Determine the (x, y) coordinate at the center of the cell enclosing the given text.  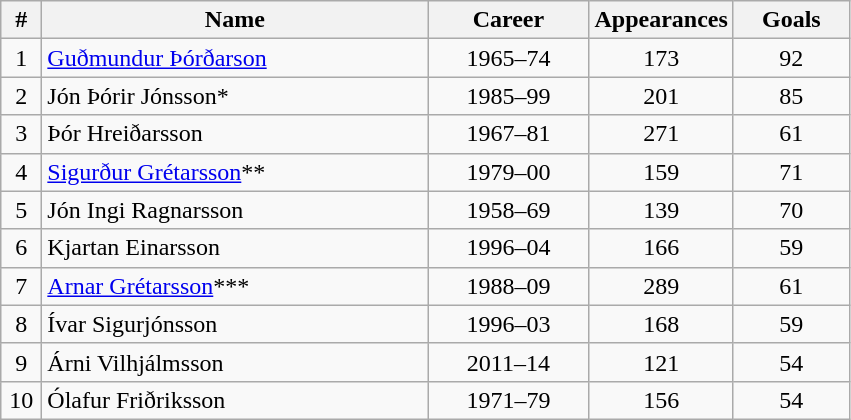
85 (791, 96)
289 (661, 286)
Appearances (661, 20)
Career (508, 20)
1985–99 (508, 96)
Ólafur Friðriksson (235, 400)
Jón Ingi Ragnarsson (235, 210)
1 (22, 58)
Goals (791, 20)
10 (22, 400)
2 (22, 96)
139 (661, 210)
Ívar Sigurjónsson (235, 324)
Jón Þórir Jónsson* (235, 96)
71 (791, 172)
1996–03 (508, 324)
92 (791, 58)
9 (22, 362)
201 (661, 96)
1967–81 (508, 134)
Árni Vilhjálmsson (235, 362)
1996–04 (508, 248)
121 (661, 362)
Arnar Grétarsson*** (235, 286)
7 (22, 286)
173 (661, 58)
166 (661, 248)
Name (235, 20)
168 (661, 324)
Sigurður Grétarsson** (235, 172)
1965–74 (508, 58)
1988–09 (508, 286)
4 (22, 172)
3 (22, 134)
1971–79 (508, 400)
271 (661, 134)
Þór Hreiðarsson (235, 134)
8 (22, 324)
Kjartan Einarsson (235, 248)
Guðmundur Þórðarson (235, 58)
70 (791, 210)
5 (22, 210)
6 (22, 248)
159 (661, 172)
# (22, 20)
1958–69 (508, 210)
2011–14 (508, 362)
156 (661, 400)
1979–00 (508, 172)
